Return [x, y] of the center of cell containing provided text 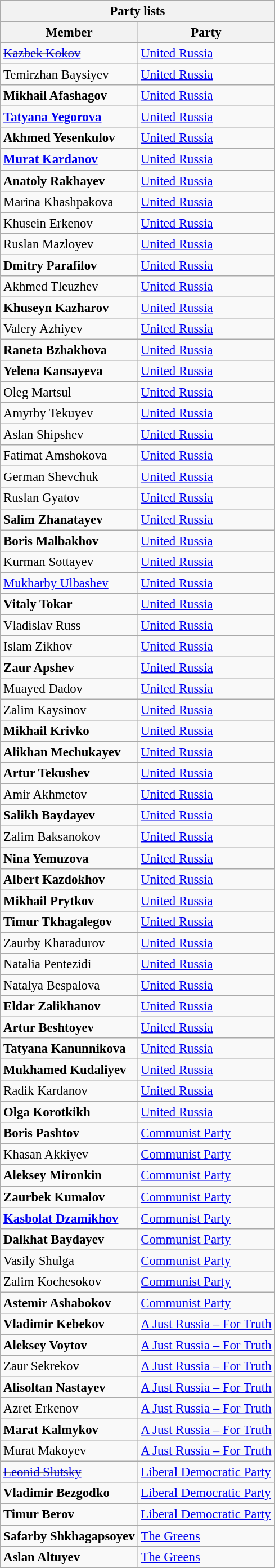
Ruslan Mazloyev [69, 244]
Member [69, 33]
Alisoltan Nastayev [69, 1388]
Ruslan Gyatov [69, 498]
Tatyana Yegorova [69, 117]
Azret Erkenov [69, 1409]
Zalim Kaysinov [69, 710]
Khasan Akkiyev [69, 1155]
Aslan Shipshev [69, 435]
Mikhail Krivko [69, 731]
Timur Tkhagalegov [69, 921]
Zalim Kochesokov [69, 1282]
Artur Beshtoyev [69, 1027]
Murat Kardanov [69, 159]
Zaurby Kharadurov [69, 943]
Kurman Sottayev [69, 562]
Tatyana Kanunnikova [69, 1049]
Fatimat Amshokova [69, 456]
Amyrby Tekuyev [69, 413]
Marat Kalmykov [69, 1430]
Nina Yemuzova [69, 858]
Mikhail Afashagov [69, 96]
Kazbek Kokov [69, 54]
German Shevchuk [69, 477]
Astemir Ashabokov [69, 1303]
Safarby Shkhagapsoyev [69, 1536]
Albert Kazdokhov [69, 879]
Salim Zhanatayev [69, 519]
Alikhan Mechukayev [69, 752]
Natalia Pentezidi [69, 964]
Muayed Dadov [69, 689]
Zalim Baksanokov [69, 837]
Party [206, 33]
Olga Korotkikh [69, 1112]
Murat Makoyev [69, 1451]
Oleg Martsul [69, 393]
Boris Malbakhov [69, 541]
Mukharby Ulbashev [69, 583]
Boris Pashtov [69, 1133]
Valery Azhiyev [69, 329]
Marina Khashpakova [69, 202]
Anatoly Rakhayev [69, 181]
Aleksey Mironkin [69, 1176]
Kasbolat Dzamikhov [69, 1218]
Zaur Apshev [69, 667]
Party lists [137, 11]
Timur Berov [69, 1514]
Khuseyn Kazharov [69, 308]
Zaur Sekrekov [69, 1366]
Artur Tekushev [69, 773]
Akhmed Tleuzhev [69, 287]
Yelena Kansayeva [69, 371]
Khusein Erkenov [69, 223]
Vladislav Russ [69, 625]
Aslan Altuyev [69, 1557]
Akhmed Yesenkulov [69, 138]
Mikhail Prytkov [69, 901]
Raneta Bzhakhova [69, 350]
Eldar Zalikhanov [69, 1006]
Vasily Shulga [69, 1260]
Dalkhat Baydayev [69, 1239]
Mukhamed Kudaliyev [69, 1070]
Natalya Bespalova [69, 985]
Leonid Slutsky [69, 1472]
Temirzhan Baysiyev [69, 75]
Vladimir Kebekov [69, 1324]
Aleksey Voytov [69, 1345]
Amir Akhmetov [69, 795]
Zaurbek Kumalov [69, 1197]
Vladimir Bezgodko [69, 1493]
Islam Zikhov [69, 647]
Vitaly Tokar [69, 604]
Radik Kardanov [69, 1091]
Dmitry Parafilov [69, 265]
Salikh Baydayev [69, 816]
